Find where the given text appears and provide that cell's center as [x, y] coordinate. 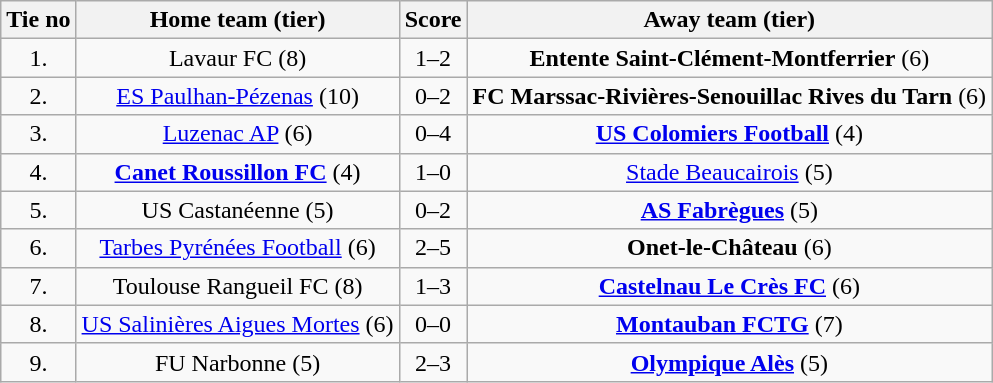
2–5 [433, 248]
Tie no [38, 20]
Olympique Alès (5) [730, 362]
6. [38, 248]
0–0 [433, 324]
1–2 [433, 58]
Tarbes Pyrénées Football (6) [238, 248]
US Castanéenne (5) [238, 210]
5. [38, 210]
Castelnau Le Crès FC (6) [730, 286]
2. [38, 96]
FC Marssac-Rivières-Senouillac Rives du Tarn (6) [730, 96]
Toulouse Rangueil FC (8) [238, 286]
US Salinières Aigues Mortes (6) [238, 324]
Luzenac AP (6) [238, 134]
Montauban FCTG (7) [730, 324]
8. [38, 324]
2–3 [433, 362]
0–4 [433, 134]
1–0 [433, 172]
Home team (tier) [238, 20]
3. [38, 134]
Lavaur FC (8) [238, 58]
FU Narbonne (5) [238, 362]
Stade Beaucairois (5) [730, 172]
ES Paulhan-Pézenas (10) [238, 96]
Entente Saint-Clément-Montferrier (6) [730, 58]
9. [38, 362]
1–3 [433, 286]
1. [38, 58]
Away team (tier) [730, 20]
4. [38, 172]
Onet-le-Château (6) [730, 248]
7. [38, 286]
Canet Roussillon FC (4) [238, 172]
US Colomiers Football (4) [730, 134]
AS Fabrègues (5) [730, 210]
Score [433, 20]
